For the text-containing cell, return its midpoint in (x, y) coordinate format. 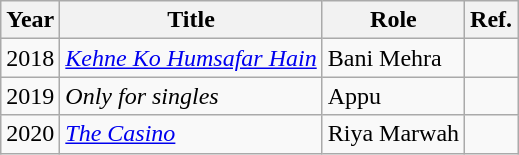
Role (393, 20)
Bani Mehra (393, 58)
2020 (30, 134)
The Casino (191, 134)
Title (191, 20)
2018 (30, 58)
Ref. (492, 20)
2019 (30, 96)
Riya Marwah (393, 134)
Appu (393, 96)
Only for singles (191, 96)
Kehne Ko Humsafar Hain (191, 58)
Year (30, 20)
